Identify which cell holds the provided text, then report its [x, y] central coordinate. 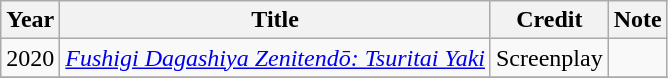
Title [276, 20]
Fushigi Dagashiya Zenitendō: Tsuritai Yaki [276, 58]
Credit [549, 20]
Note [638, 20]
2020 [30, 58]
Year [30, 20]
Screenplay [549, 58]
